Capture the cell that displays the provided text and extract its (X, Y) central coordinate. 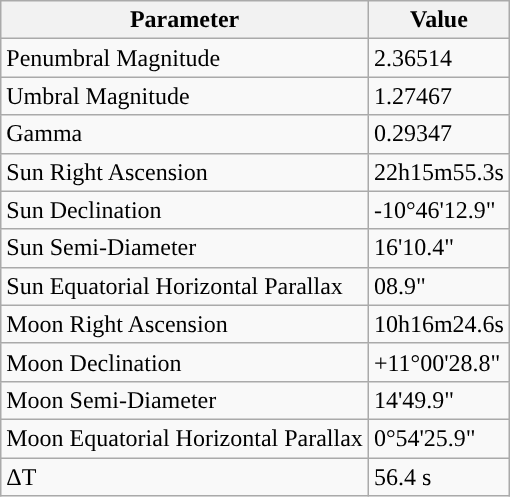
Umbral Magnitude (185, 96)
Sun Equatorial Horizontal Parallax (185, 286)
08.9" (438, 286)
Gamma (185, 134)
Moon Declination (185, 362)
0°54'25.9" (438, 438)
Moon Semi-Diameter (185, 400)
0.29347 (438, 134)
14'49.9" (438, 400)
22h15m55.3s (438, 172)
56.4 s (438, 477)
10h16m24.6s (438, 324)
1.27467 (438, 96)
Sun Declination (185, 210)
Value (438, 20)
-10°46'12.9" (438, 210)
Moon Equatorial Horizontal Parallax (185, 438)
ΔT (185, 477)
+11°00'28.8" (438, 362)
Sun Right Ascension (185, 172)
2.36514 (438, 58)
16'10.4" (438, 248)
Sun Semi-Diameter (185, 248)
Parameter (185, 20)
Penumbral Magnitude (185, 58)
Moon Right Ascension (185, 324)
